Search for the cell housing the specified text and yield its (x, y) center coordinate. 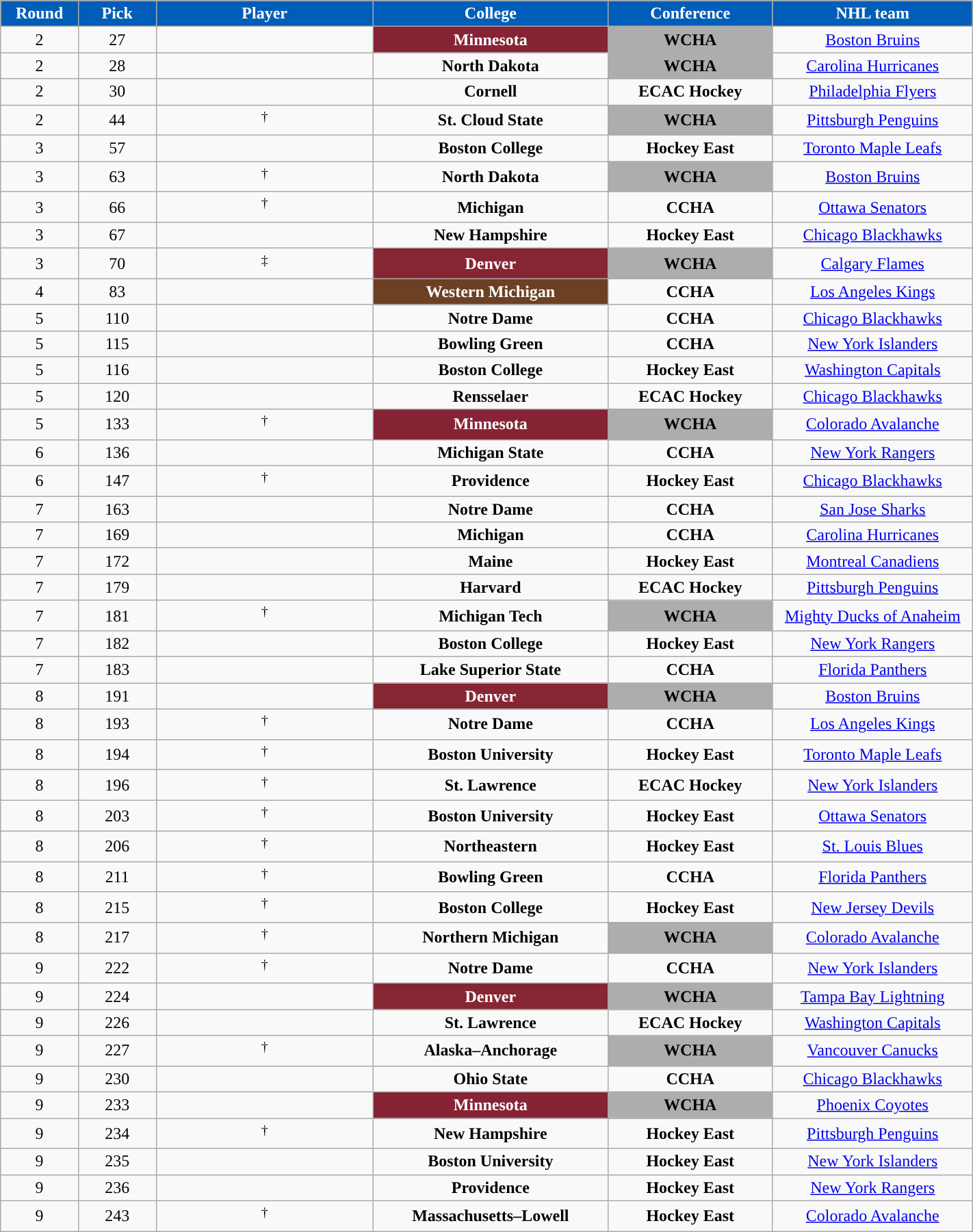
Michigan Tech (490, 616)
172 (117, 561)
St. Cloud State (490, 120)
196 (117, 786)
Round (40, 14)
236 (117, 1188)
183 (117, 670)
222 (117, 968)
Phoenix Coyotes (872, 1105)
206 (117, 846)
217 (117, 938)
182 (117, 644)
63 (117, 177)
New Jersey Devils (872, 908)
203 (117, 816)
27 (117, 40)
San Jose Sharks (872, 509)
230 (117, 1079)
193 (117, 724)
194 (117, 754)
181 (117, 616)
233 (117, 1105)
Northern Michigan (490, 938)
28 (117, 66)
227 (117, 1051)
Tampa Bay Lightning (872, 997)
66 (117, 207)
57 (117, 149)
163 (117, 509)
110 (117, 318)
120 (117, 396)
83 (117, 292)
Mighty Ducks of Anaheim (872, 616)
Ohio State (490, 1079)
116 (117, 370)
235 (117, 1162)
NHL team (872, 14)
115 (117, 344)
147 (117, 480)
Lake Superior State (490, 670)
Harvard (490, 587)
Alaska–Anchorage (490, 1051)
Michigan State (490, 452)
‡ (264, 264)
Rensselaer (490, 396)
70 (117, 264)
136 (117, 452)
169 (117, 535)
67 (117, 235)
30 (117, 92)
Massachusetts–Lowell (490, 1216)
Cornell (490, 92)
Western Michigan (490, 292)
Calgary Flames (872, 264)
Vancouver Canucks (872, 1051)
191 (117, 696)
44 (117, 120)
Philadelphia Flyers (872, 92)
College (490, 14)
Maine (490, 561)
Montreal Canadiens (872, 561)
133 (117, 424)
243 (117, 1216)
St. Louis Blues (872, 846)
211 (117, 877)
Pick (117, 14)
224 (117, 997)
Conference (690, 14)
215 (117, 908)
179 (117, 587)
226 (117, 1023)
4 (40, 292)
Player (264, 14)
Northeastern (490, 846)
234 (117, 1133)
